Determine the [X, Y] coordinate at the center of the cell enclosing the given text.  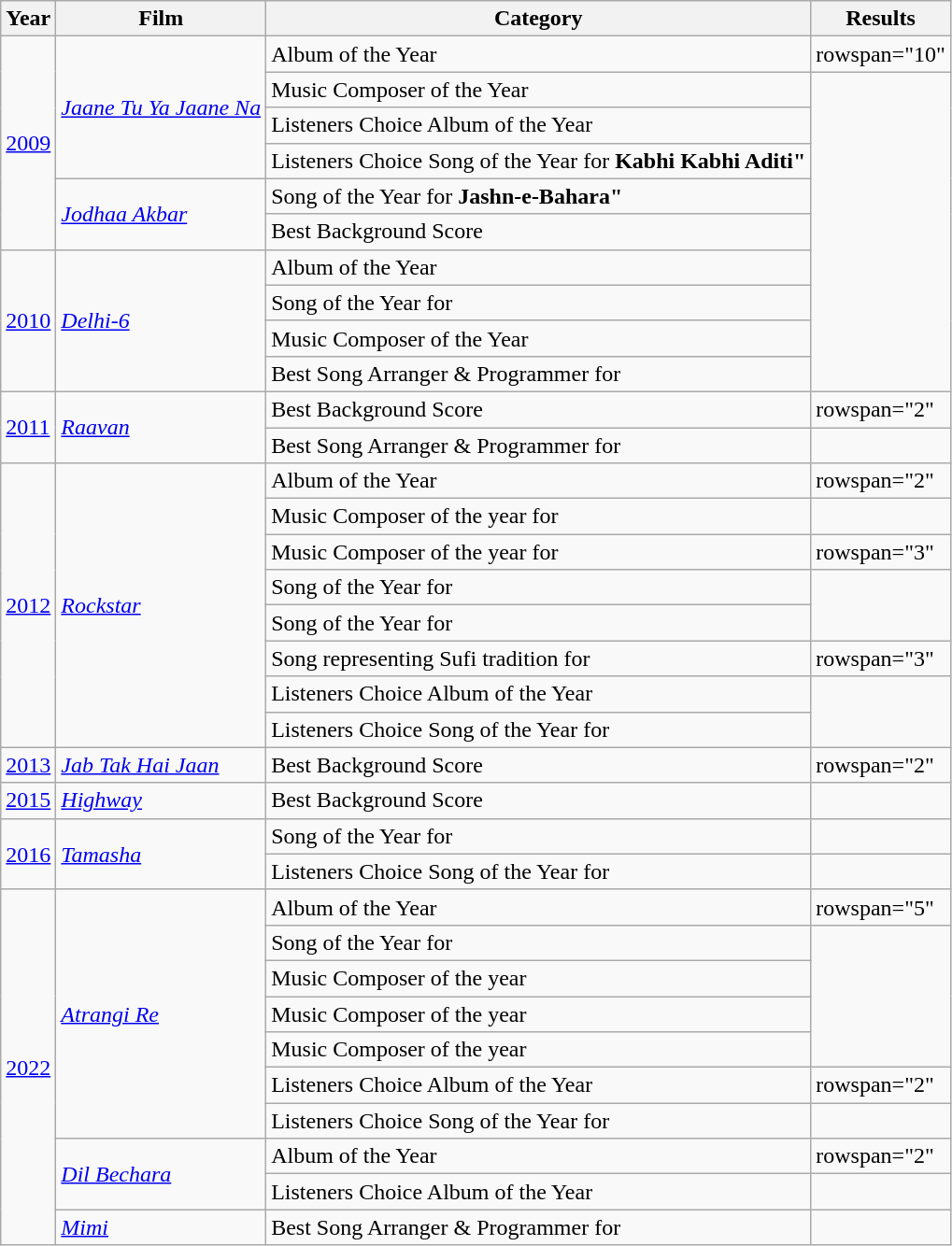
2011 [28, 427]
Tamasha [161, 854]
Jodhaa Akbar [161, 214]
2016 [28, 854]
Song representing Sufi tradition for [538, 658]
2009 [28, 143]
Rockstar [161, 605]
Year [28, 19]
Atrangi Re [161, 1013]
Film [161, 19]
rowspan="10" [881, 54]
Dil Bechara [161, 1174]
rowspan="5" [881, 907]
Delhi-6 [161, 320]
2010 [28, 320]
Listeners Choice Song of the Year for Kabhi Kabhi Aditi" [538, 161]
2015 [28, 800]
2013 [28, 765]
2012 [28, 605]
Jaane Tu Ya Jaane Na [161, 107]
Category [538, 19]
Highway [161, 800]
Jab Tak Hai Jaan [161, 765]
2022 [28, 1067]
Song of the Year for Jashn-e-Bahara" [538, 196]
Mimi [161, 1227]
Results [881, 19]
Raavan [161, 427]
